Pinpoint the cell where the given text exists, returning its (x, y) midpoint coordinate. 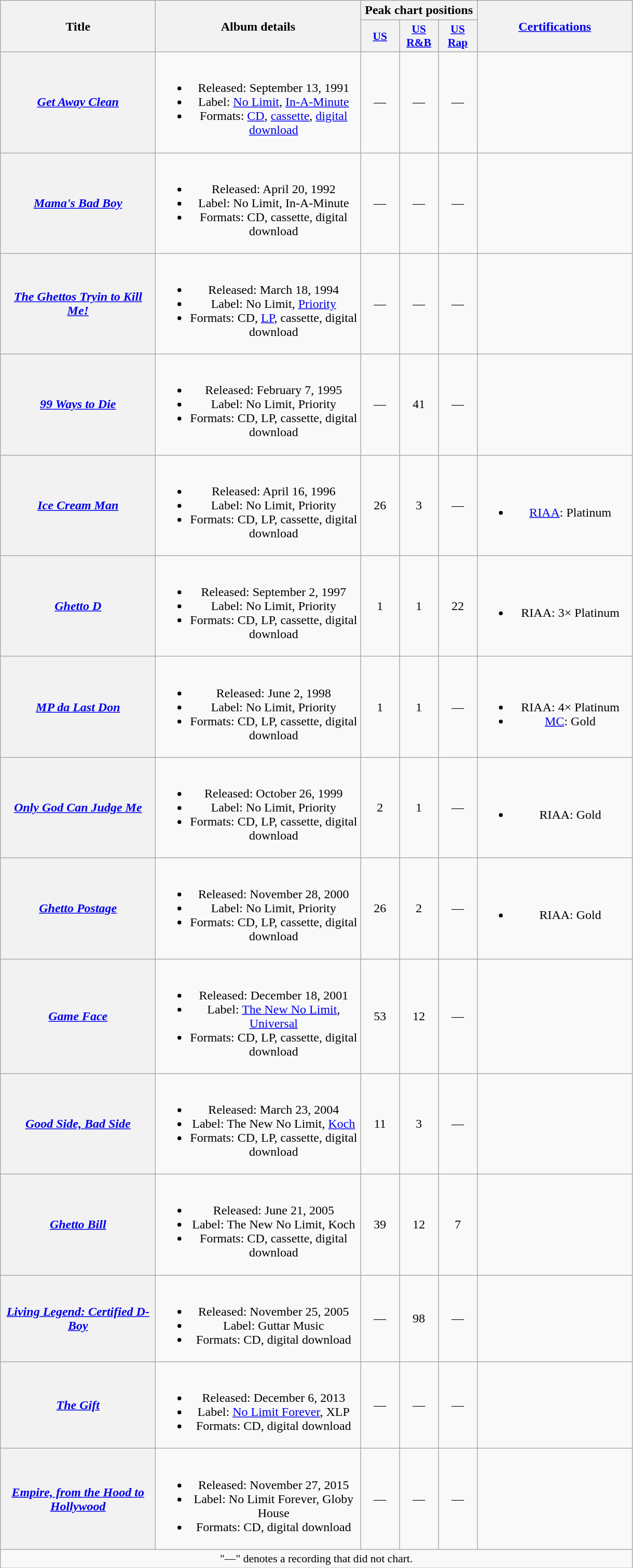
Released: June 2, 1998Label: No Limit, PriorityFormats: CD, LP, cassette, digital download (258, 707)
US (380, 36)
Title (78, 26)
The Gift (78, 1405)
Empire, from the Hood to Hollywood (78, 1499)
22 (458, 606)
Released: September 2, 1997Label: No Limit, PriorityFormats: CD, LP, cassette, digital download (258, 606)
US Rap (458, 36)
Mama's Bad Boy (78, 203)
Game Face (78, 1016)
Ghetto Postage (78, 908)
Released: December 6, 2013Label: No Limit Forever, XLPFormats: CD, digital download (258, 1405)
Album details (258, 26)
99 Ways to Die (78, 404)
US R&B (419, 36)
Released: June 21, 2005Label: The New No Limit, KochFormats: CD, cassette, digital download (258, 1225)
MP da Last Don (78, 707)
Ghetto Bill (78, 1225)
Released: April 20, 1992Label: No Limit, In-A-MinuteFormats: CD, cassette, digital download (258, 203)
RIAA: 4× PlatinumMC: Gold (555, 707)
7 (458, 1225)
Released: November 28, 2000Label: No Limit, PriorityFormats: CD, LP, cassette, digital download (258, 908)
11 (380, 1124)
Released: March 23, 2004Label: The New No Limit, KochFormats: CD, LP, cassette, digital download (258, 1124)
Released: April 16, 1996Label: No Limit, PriorityFormats: CD, LP, cassette, digital download (258, 505)
Released: September 13, 1991Label: No Limit, In-A-MinuteFormats: CD, cassette, digital download (258, 102)
Good Side, Bad Side (78, 1124)
Released: November 25, 2005Label: Guttar MusicFormats: CD, digital download (258, 1319)
Get Away Clean (78, 102)
98 (419, 1319)
Only God Can Judge Me (78, 807)
Peak chart positions (419, 10)
Ghetto D (78, 606)
Released: February 7, 1995Label: No Limit, PriorityFormats: CD, LP, cassette, digital download (258, 404)
Released: December 18, 2001Label: The New No Limit, UniversalFormats: CD, LP, cassette, digital download (258, 1016)
53 (380, 1016)
The Ghettos Tryin to Kill Me! (78, 304)
Living Legend: Certified D-Boy (78, 1319)
"—" denotes a recording that did not chart. (316, 1559)
Released: March 18, 1994Label: No Limit, PriorityFormats: CD, LP, cassette, digital download (258, 304)
39 (380, 1225)
RIAA: Platinum (555, 505)
RIAA: 3× Platinum (555, 606)
41 (419, 404)
Ice Cream Man (78, 505)
Released: October 26, 1999Label: No Limit, PriorityFormats: CD, LP, cassette, digital download (258, 807)
Certifications (555, 26)
Released: November 27, 2015Label: No Limit Forever, Globy HouseFormats: CD, digital download (258, 1499)
